Return the (X, Y) coordinate for the center point of the cell that contains the specified text.  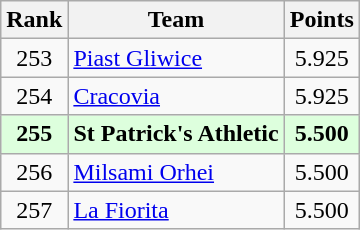
257 (34, 210)
Cracovia (176, 96)
Piast Gliwice (176, 58)
253 (34, 58)
Milsami Orhei (176, 172)
Rank (34, 20)
255 (34, 134)
Points (322, 20)
Team (176, 20)
256 (34, 172)
St Patrick's Athletic (176, 134)
254 (34, 96)
La Fiorita (176, 210)
